Search for the cell housing the specified text and yield its (x, y) center coordinate. 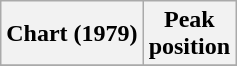
Peakposition (189, 34)
Chart (1979) (72, 34)
